Capture the cell that displays the provided text and extract its [x, y] central coordinate. 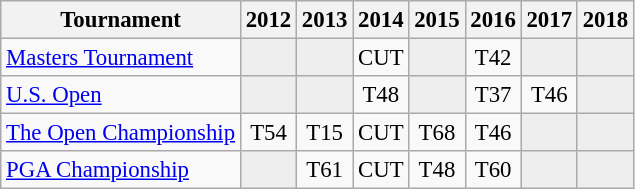
The Open Championship [121, 133]
Masters Tournament [121, 58]
2013 [325, 20]
Tournament [121, 20]
2017 [549, 20]
2018 [605, 20]
2016 [493, 20]
T15 [325, 133]
2015 [437, 20]
2014 [381, 20]
T61 [325, 170]
T54 [268, 133]
U.S. Open [121, 95]
2012 [268, 20]
T37 [493, 95]
T42 [493, 58]
T60 [493, 170]
PGA Championship [121, 170]
T68 [437, 133]
